Extract the (X, Y) coordinate from the center of the cell holding the provided text.  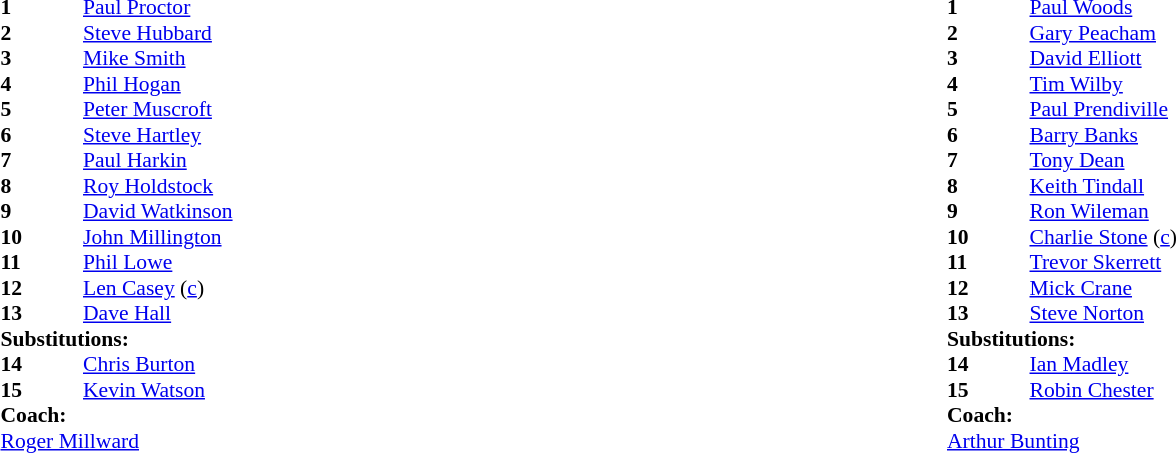
Steve Hubbard (158, 33)
Chris Burton (158, 365)
David Watkinson (158, 211)
Len Casey (c) (158, 288)
Substitutions: (116, 339)
Coach: (116, 415)
Steve Hartley (158, 135)
John Millington (158, 237)
Phil Lowe (158, 263)
Roy Holdstock (158, 186)
Paul Harkin (158, 161)
Phil Hogan (158, 84)
Kevin Watson (158, 390)
Dave Hall (158, 313)
Mike Smith (158, 59)
Peter Muscroft (158, 109)
